Determine the [x, y] coordinate at the center of the cell enclosing the given text.  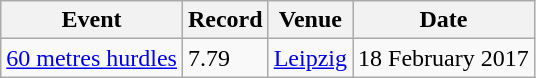
60 metres hurdles [92, 58]
Event [92, 20]
7.79 [225, 58]
Leipzig [310, 58]
Record [225, 20]
Date [444, 20]
Venue [310, 20]
18 February 2017 [444, 58]
